Scan for the cell matching the given text and deliver its [x, y] coordinate at center. 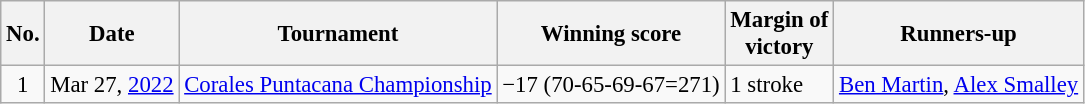
1 stroke [780, 85]
Runners-up [959, 34]
Tournament [338, 34]
No. [23, 34]
Mar 27, 2022 [112, 85]
Margin ofvictory [780, 34]
Corales Puntacana Championship [338, 85]
Date [112, 34]
−17 (70-65-69-67=271) [611, 85]
1 [23, 85]
Winning score [611, 34]
Ben Martin, Alex Smalley [959, 85]
